Extract the [X, Y] coordinate from the center of the cell holding the provided text.  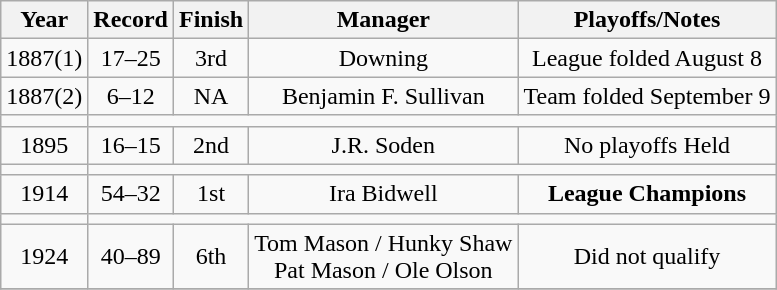
1st [212, 194]
NA [212, 96]
1887(1) [44, 58]
League Champions [647, 194]
16–15 [131, 145]
J.R. Soden [384, 145]
1887(2) [44, 96]
League folded August 8 [647, 58]
Downing [384, 58]
2nd [212, 145]
Team folded September 9 [647, 96]
6–12 [131, 96]
1895 [44, 145]
40–89 [131, 256]
54–32 [131, 194]
Manager [384, 20]
Benjamin F. Sullivan [384, 96]
Playoffs/Notes [647, 20]
1924 [44, 256]
3rd [212, 58]
Year [44, 20]
Tom Mason / Hunky Shaw Pat Mason / Ole Olson [384, 256]
No playoffs Held [647, 145]
Did not qualify [647, 256]
Record [131, 20]
6th [212, 256]
Ira Bidwell [384, 194]
Finish [212, 20]
1914 [44, 194]
17–25 [131, 58]
